Detect which cell encompasses the target text, then output its [X, Y] center coordinate. 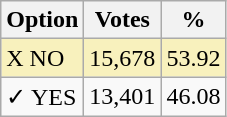
Option [42, 20]
13,401 [122, 97]
X NO [42, 58]
15,678 [122, 58]
Votes [122, 20]
53.92 [194, 58]
✓ YES [42, 97]
% [194, 20]
46.08 [194, 97]
